Output the (X, Y) coordinate of the center of the cell containing the given text.  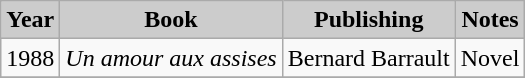
Bernard Barrault (368, 58)
1988 (30, 58)
Book (171, 20)
Novel (490, 58)
Un amour aux assises (171, 58)
Year (30, 20)
Notes (490, 20)
Publishing (368, 20)
